Find where the given text appears and provide that cell's center as (x, y) coordinate. 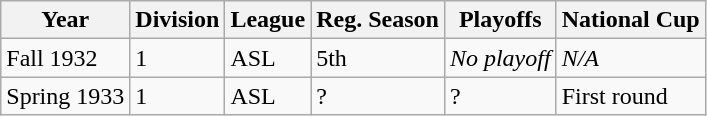
Fall 1932 (66, 58)
League (268, 20)
N/A (630, 58)
5th (378, 58)
National Cup (630, 20)
Year (66, 20)
Playoffs (500, 20)
Reg. Season (378, 20)
Division (178, 20)
No playoff (500, 58)
First round (630, 96)
Spring 1933 (66, 96)
